From the cell containing the given text, extract its center point as (x, y) coordinate. 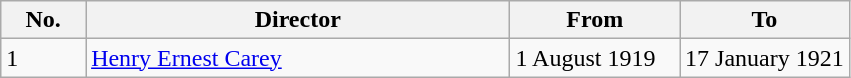
Director (298, 20)
To (765, 20)
17 January 1921 (765, 58)
From (595, 20)
No. (44, 20)
Henry Ernest Carey (298, 58)
1 August 1919 (595, 58)
1 (44, 58)
